Find where the given text appears and provide that cell's center as [X, Y] coordinate. 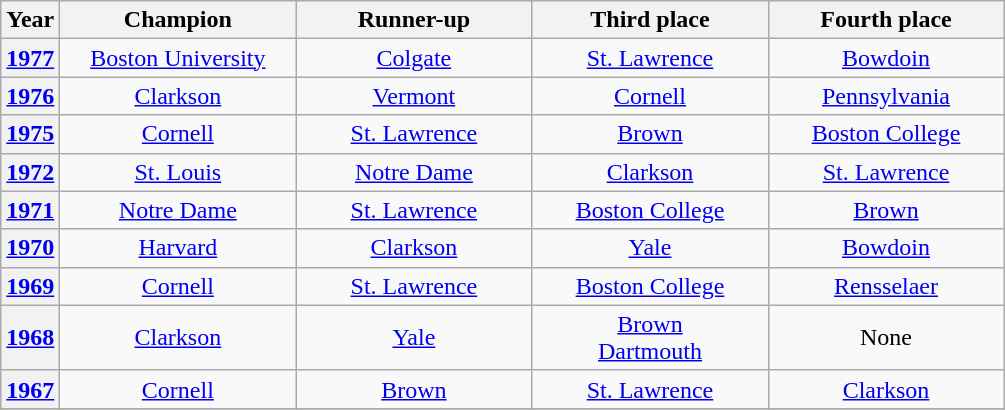
1969 [30, 286]
Boston University [178, 58]
Harvard [178, 248]
Colgate [414, 58]
Pennsylvania [886, 96]
1975 [30, 134]
Rensselaer [886, 286]
1968 [30, 338]
1972 [30, 172]
St. Louis [178, 172]
1977 [30, 58]
BrownDartmouth [650, 338]
1967 [30, 389]
Year [30, 20]
Champion [178, 20]
1976 [30, 96]
Runner-up [414, 20]
1971 [30, 210]
Third place [650, 20]
Fourth place [886, 20]
1970 [30, 248]
Vermont [414, 96]
None [886, 338]
